Return the [X, Y] coordinate for the center point of the cell that contains the specified text.  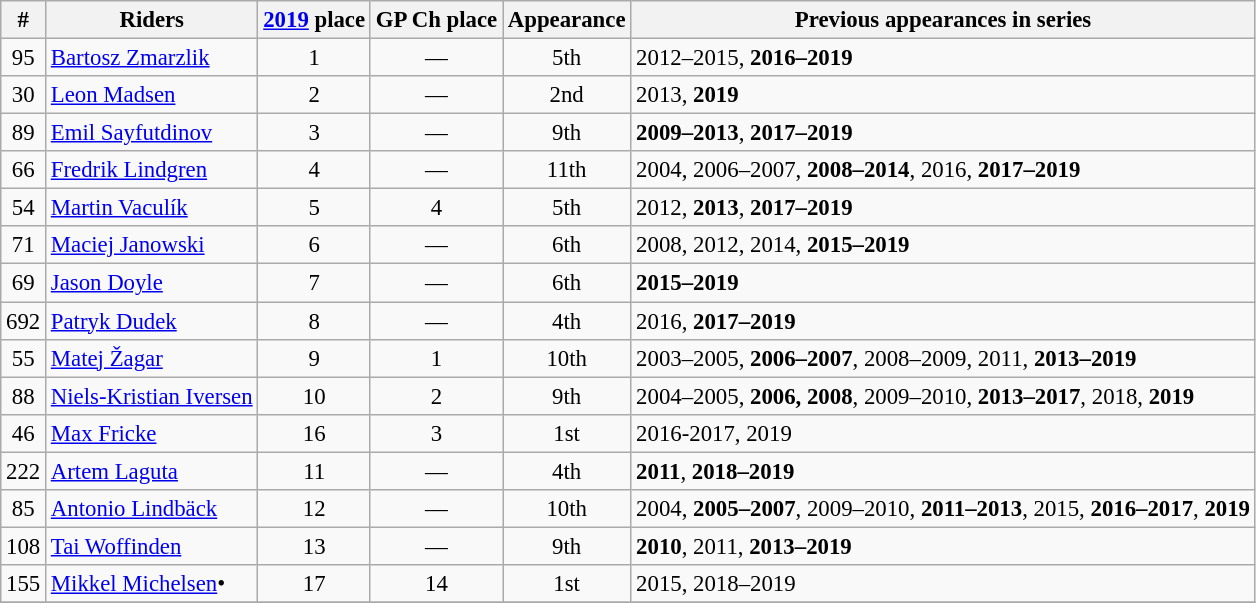
2019 place [314, 20]
30 [24, 95]
88 [24, 396]
12 [314, 509]
66 [24, 170]
10 [314, 396]
Antonio Lindbäck [152, 509]
6 [314, 245]
69 [24, 283]
2012–2015, 2016–2019 [943, 58]
Leon Madsen [152, 95]
2010, 2011, 2013–2019 [943, 546]
95 [24, 58]
2016-2017, 2019 [943, 433]
17 [314, 584]
Niels-Kristian Iversen [152, 396]
55 [24, 358]
Max Fricke [152, 433]
108 [24, 546]
2004, 2005–2007, 2009–2010, 2011–2013, 2015, 2016–2017, 2019 [943, 509]
5 [314, 208]
Appearance [567, 20]
2nd [567, 95]
71 [24, 245]
54 [24, 208]
Tai Woffinden [152, 546]
2009–2013, 2017–2019 [943, 133]
Martin Vaculík [152, 208]
222 [24, 471]
11th [567, 170]
2016, 2017–2019 [943, 321]
85 [24, 509]
2015–2019 [943, 283]
Emil Sayfutdinov [152, 133]
2012, 2013, 2017–2019 [943, 208]
2013, 2019 [943, 95]
11 [314, 471]
GP Ch place [436, 20]
Patryk Dudek [152, 321]
2004, 2006–2007, 2008–2014, 2016, 2017–2019 [943, 170]
2015, 2018–2019 [943, 584]
8 [314, 321]
Previous appearances in series [943, 20]
46 [24, 433]
7 [314, 283]
Artem Laguta [152, 471]
2004–2005, 2006, 2008, 2009–2010, 2013–2017, 2018, 2019 [943, 396]
Riders [152, 20]
Maciej Janowski [152, 245]
2011, 2018–2019 [943, 471]
Matej Žagar [152, 358]
2003–2005, 2006–2007, 2008–2009, 2011, 2013–2019 [943, 358]
13 [314, 546]
2008, 2012, 2014, 2015–2019 [943, 245]
692 [24, 321]
155 [24, 584]
9 [314, 358]
89 [24, 133]
Bartosz Zmarzlik [152, 58]
16 [314, 433]
Mikkel Michelsen• [152, 584]
Jason Doyle [152, 283]
Fredrik Lindgren [152, 170]
14 [436, 584]
# [24, 20]
